Scan for the cell matching the given text and deliver its (X, Y) coordinate at center. 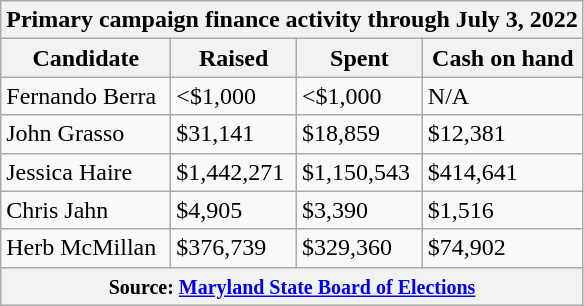
$1,516 (502, 210)
$31,141 (234, 134)
$376,739 (234, 248)
Candidate (86, 58)
John Grasso (86, 134)
Raised (234, 58)
$74,902 (502, 248)
Cash on hand (502, 58)
$4,905 (234, 210)
$1,150,543 (360, 172)
Herb McMillan (86, 248)
Spent (360, 58)
Chris Jahn (86, 210)
$1,442,271 (234, 172)
$329,360 (360, 248)
$18,859 (360, 134)
N/A (502, 96)
$12,381 (502, 134)
Fernando Berra (86, 96)
Source: Maryland State Board of Elections (292, 286)
Primary campaign finance activity through July 3, 2022 (292, 20)
$414,641 (502, 172)
$3,390 (360, 210)
Jessica Haire (86, 172)
